For the text-containing cell, return its midpoint in (X, Y) coordinate format. 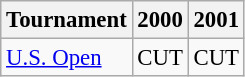
2001 (216, 20)
2000 (160, 20)
Tournament (66, 20)
U.S. Open (66, 58)
